Return (X, Y) of the center of cell containing provided text 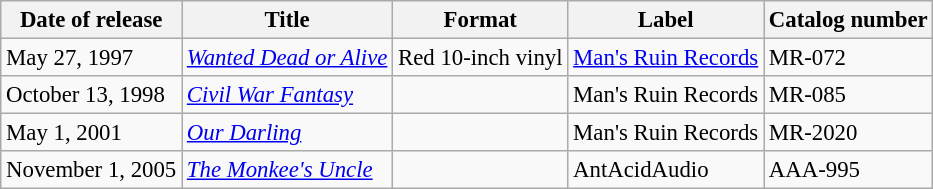
May 1, 2001 (92, 133)
AAA-995 (848, 170)
MR-072 (848, 58)
MR-2020 (848, 133)
November 1, 2005 (92, 170)
MR-085 (848, 95)
The Monkee's Uncle (288, 170)
Catalog number (848, 20)
October 13, 1998 (92, 95)
AntAcidAudio (666, 170)
Red 10-inch vinyl (480, 58)
Our Darling (288, 133)
Wanted Dead or Alive (288, 58)
Label (666, 20)
May 27, 1997 (92, 58)
Date of release (92, 20)
Format (480, 20)
Title (288, 20)
Civil War Fantasy (288, 95)
